Capture the cell that displays the provided text and extract its [x, y] central coordinate. 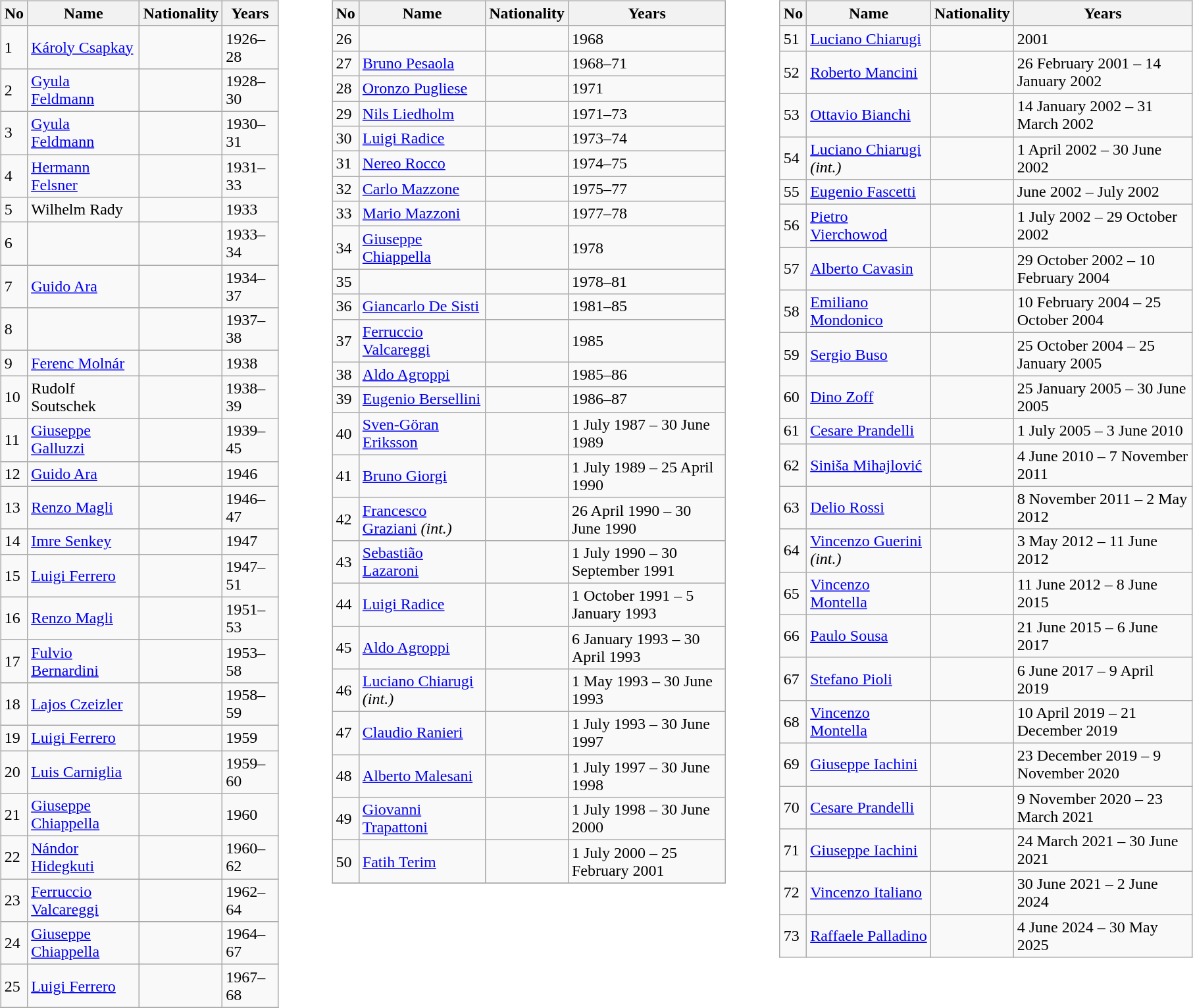
21 June 2015 – 6 June 2017 [1103, 636]
32 [345, 189]
Siniša Mihajlović [869, 465]
1931–33 [250, 175]
Mario Mazzoni [422, 214]
Roberto Mancini [869, 72]
Emiliano Mondonico [869, 312]
71 [793, 850]
17 [14, 661]
1933 [250, 210]
1978 [646, 247]
6 January 1993 – 30 April 1993 [646, 647]
1939–45 [250, 440]
1930–31 [250, 133]
54 [793, 158]
1981–85 [646, 307]
36 [345, 307]
Giancarlo De Sisti [422, 307]
6 June 2017 – 9 April 2019 [1103, 679]
1 April 2002 – 30 June 2002 [1103, 158]
20 [14, 771]
8 [14, 329]
41 [345, 476]
27 [345, 63]
1946 [250, 474]
Lajos Czeizler [84, 704]
Fatih Terim [422, 862]
10 [14, 397]
Claudio Ranieri [422, 733]
Ferenc Molnár [84, 363]
1967–68 [250, 986]
1959–60 [250, 771]
Eugenio Fascetti [869, 192]
21 [14, 815]
1977–78 [646, 214]
1 July 1998 – 30 June 2000 [646, 819]
1974–75 [646, 164]
60 [793, 397]
48 [345, 776]
14 January 2002 – 31 March 2002 [1103, 114]
Dino Zoff [869, 397]
1 October 1991 – 5 January 1993 [646, 604]
39 [345, 399]
67 [793, 679]
29 [345, 114]
9 November 2020 – 23 March 2021 [1103, 807]
Delio Rossi [869, 508]
70 [793, 807]
12 [14, 474]
1938 [250, 363]
30 [345, 139]
Francesco Graziani (int.) [422, 518]
1 July 2000 – 25 February 2001 [646, 862]
Sergio Buso [869, 354]
65 [793, 593]
Eugenio Bersellini [422, 399]
Alberto Malesani [422, 776]
1 July 1997 – 30 June 1998 [646, 776]
46 [345, 691]
35 [345, 282]
1968–71 [646, 63]
24 March 2021 – 30 June 2021 [1103, 850]
62 [793, 465]
43 [345, 562]
1973–74 [646, 139]
11 [14, 440]
1951–53 [250, 618]
13 [14, 508]
44 [345, 604]
Vincenzo Italiano [869, 894]
4 [14, 175]
1971–73 [646, 114]
1975–77 [646, 189]
19 [14, 738]
1985 [646, 341]
1 July 1989 – 25 April 1990 [646, 476]
1986–87 [646, 399]
47 [345, 733]
1926–28 [250, 47]
26 [345, 38]
1953–58 [250, 661]
Luciano Chiarugi [869, 38]
22 [14, 858]
8 November 2011 – 2 May 2012 [1103, 508]
37 [345, 341]
38 [345, 374]
4 June 2024 – 30 May 2025 [1103, 936]
1 [14, 47]
57 [793, 268]
Sebastião Lazaroni [422, 562]
4 June 2010 – 7 November 2011 [1103, 465]
Hermann Felsner [84, 175]
10 April 2019 – 21 December 2019 [1103, 721]
1946–47 [250, 508]
10 February 2004 – 25 October 2004 [1103, 312]
66 [793, 636]
Nereo Rocco [422, 164]
16 [14, 618]
63 [793, 508]
42 [345, 518]
1968 [646, 38]
1978–81 [646, 282]
59 [793, 354]
1947–51 [250, 575]
29 October 2002 – 10 February 2004 [1103, 268]
Stefano Pioli [869, 679]
5 [14, 210]
Bruno Giorgi [422, 476]
1959 [250, 738]
26 February 2001 – 14 January 2002 [1103, 72]
Nils Liedholm [422, 114]
Wilhelm Rady [84, 210]
1933–34 [250, 243]
3 May 2012 – 11 June 2012 [1103, 550]
73 [793, 936]
18 [14, 704]
1 July 1990 – 30 September 1991 [646, 562]
1 July 1987 – 30 June 1989 [646, 433]
53 [793, 114]
1938–39 [250, 397]
2 [14, 89]
1 July 2002 – 29 October 2002 [1103, 226]
Fulvio Bernardini [84, 661]
23 December 2019 – 9 November 2020 [1103, 765]
7 [14, 287]
1 July 2005 – 3 June 2010 [1103, 431]
Imre Senkey [84, 542]
Carlo Mazzone [422, 189]
Nándor Hidegkuti [84, 858]
1 May 1993 – 30 June 1993 [646, 691]
68 [793, 721]
15 [14, 575]
1934–37 [250, 287]
Alberto Cavasin [869, 268]
9 [14, 363]
61 [793, 431]
2001 [1103, 38]
14 [14, 542]
June 2002 – July 2002 [1103, 192]
1960 [250, 815]
Rudolf Soutschek [84, 397]
50 [345, 862]
1958–59 [250, 704]
Giuseppe Galluzzi [84, 440]
64 [793, 550]
33 [345, 214]
Sven-Göran Eriksson [422, 433]
1964–67 [250, 944]
Pietro Vierchowod [869, 226]
Ottavio Bianchi [869, 114]
23 [14, 900]
25 October 2004 – 25 January 2005 [1103, 354]
52 [793, 72]
30 June 2021 – 2 June 2024 [1103, 894]
1962–64 [250, 900]
Oronzo Pugliese [422, 88]
58 [793, 312]
1985–86 [646, 374]
Paulo Sousa [869, 636]
34 [345, 247]
40 [345, 433]
1 July 1993 – 30 June 1997 [646, 733]
31 [345, 164]
3 [14, 133]
Giovanni Trapattoni [422, 819]
1960–62 [250, 858]
72 [793, 894]
56 [793, 226]
11 June 2012 – 8 June 2015 [1103, 593]
Bruno Pesaola [422, 63]
1971 [646, 88]
1937–38 [250, 329]
Luis Carniglia [84, 771]
6 [14, 243]
25 January 2005 – 30 June 2005 [1103, 397]
45 [345, 647]
49 [345, 819]
26 April 1990 – 30 June 1990 [646, 518]
51 [793, 38]
69 [793, 765]
Vincenzo Guerini (int.) [869, 550]
Raffaele Palladino [869, 936]
1947 [250, 542]
24 [14, 944]
1928–30 [250, 89]
25 [14, 986]
55 [793, 192]
28 [345, 88]
Károly Csapkay [84, 47]
